Output the (X, Y) coordinate of the center of the cell containing the given text.  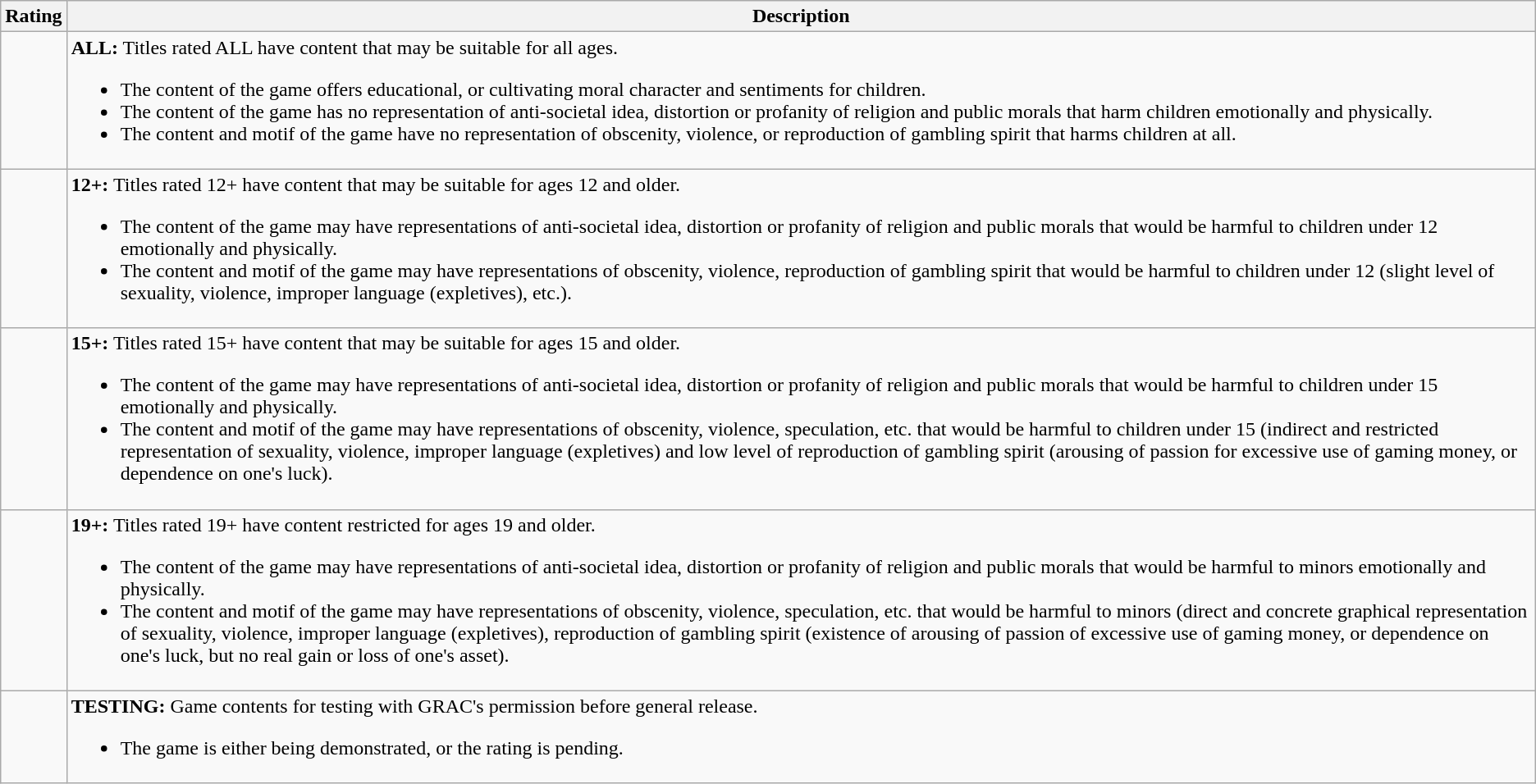
Rating (34, 16)
TESTING: Game contents for testing with GRAC's permission before general release.The game is either being demonstrated, or the rating is pending. (801, 736)
Description (801, 16)
